Return the (x, y) coordinate for the center point of the cell that contains the specified text.  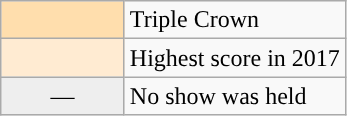
— (63, 96)
Highest score in 2017 (234, 58)
Triple Crown (234, 20)
No show was held (234, 96)
